Identify which cell holds the provided text, then report its [X, Y] central coordinate. 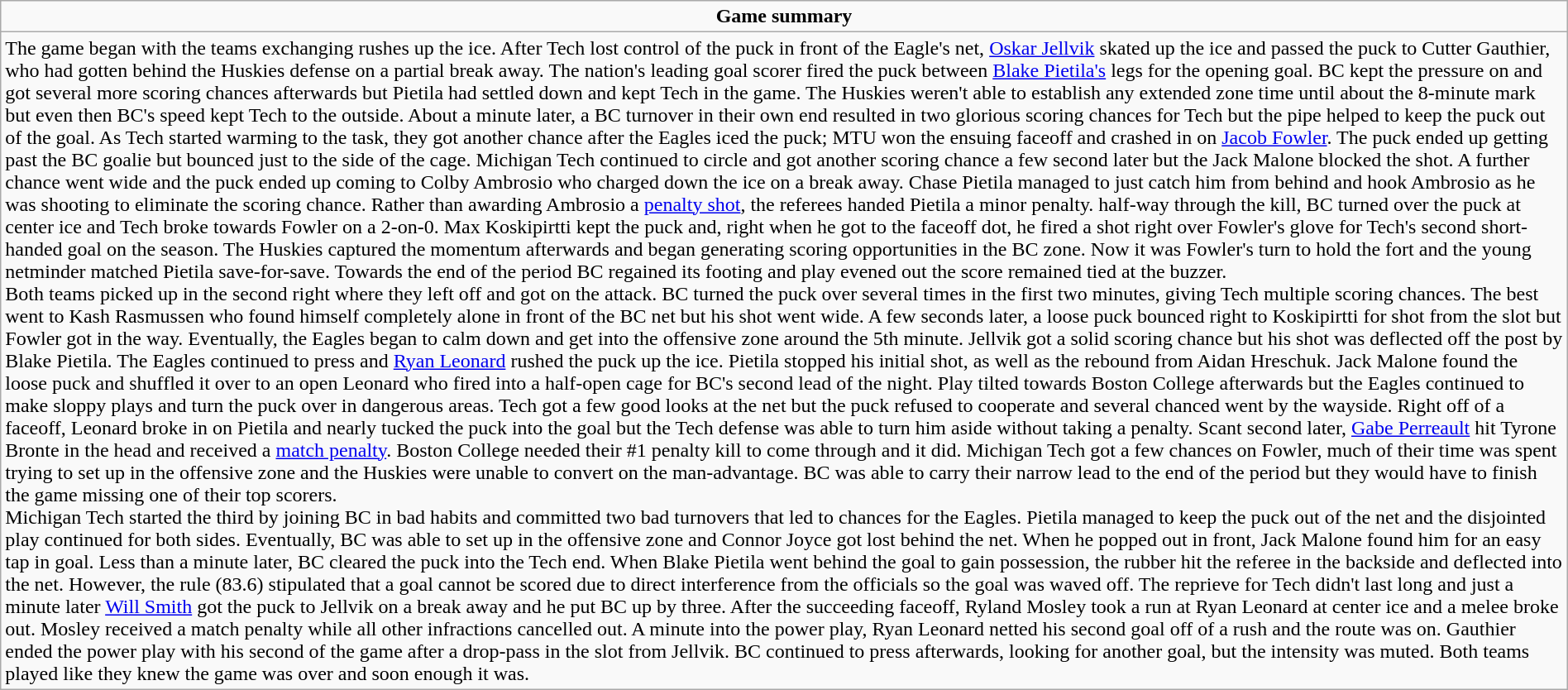
Game summary [784, 17]
